Find where the given text appears and provide that cell's center as (x, y) coordinate. 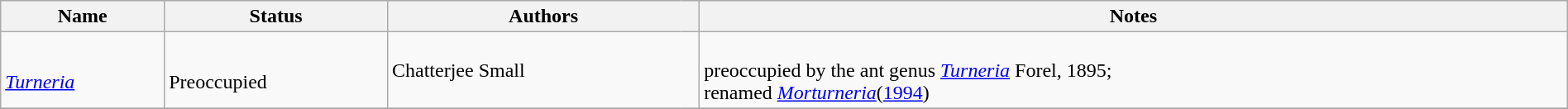
Status (276, 17)
Name (83, 17)
preoccupied by the ant genus Turneria Forel, 1895; renamed Morturneria(1994) (1134, 70)
Chatterjee Small (534, 70)
Turneria (83, 70)
Preoccupied (276, 70)
Notes (1134, 17)
Authors (543, 17)
